Provide the (X, Y) coordinate of the cell's center where the given text is located.  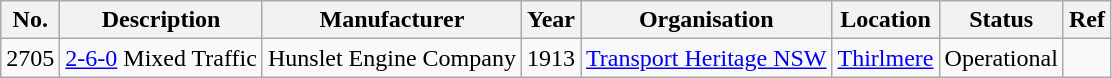
Transport Heritage NSW (706, 58)
Hunslet Engine Company (392, 58)
Ref (1086, 20)
Organisation (706, 20)
1913 (550, 58)
Thirlmere (886, 58)
2705 (30, 58)
No. (30, 20)
Year (550, 20)
Operational (1001, 58)
Manufacturer (392, 20)
Location (886, 20)
Description (162, 20)
2-6-0 Mixed Traffic (162, 58)
Status (1001, 20)
